For the text-containing cell, return its midpoint in [x, y] coordinate format. 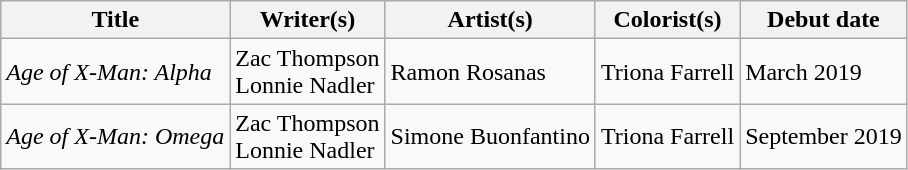
Simone Buonfantino [490, 136]
September 2019 [824, 136]
Title [116, 20]
Colorist(s) [667, 20]
Artist(s) [490, 20]
Ramon Rosanas [490, 72]
Writer(s) [308, 20]
Age of X-Man: Alpha [116, 72]
March 2019 [824, 72]
Age of X-Man: Omega [116, 136]
Debut date [824, 20]
